Output the [X, Y] coordinate of the center of the cell containing the given text.  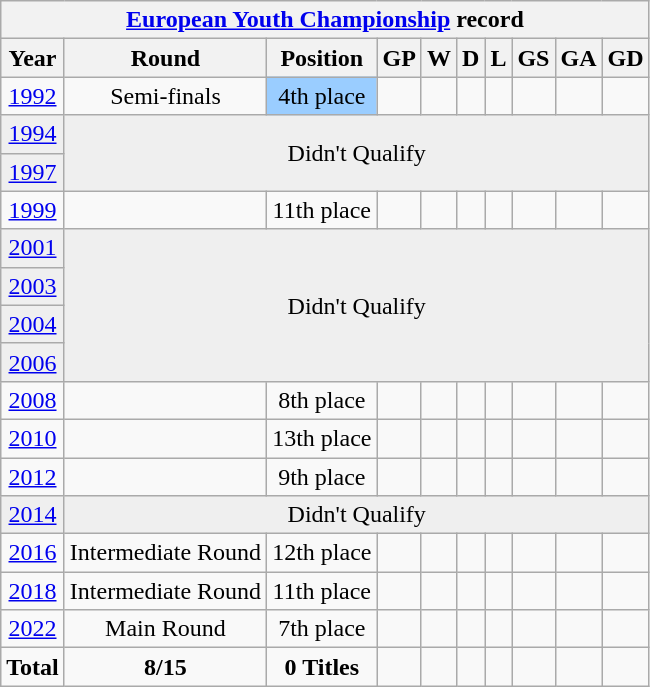
13th place [322, 438]
Semi-finals [165, 96]
1999 [33, 210]
8/15 [165, 667]
Round [165, 58]
Position [322, 58]
W [438, 58]
12th place [322, 553]
1994 [33, 134]
8th place [322, 400]
GP [399, 58]
Main Round [165, 629]
2001 [33, 248]
7th place [322, 629]
2006 [33, 362]
4th place [322, 96]
2004 [33, 324]
European Youth Championship record [325, 20]
GS [534, 58]
Total [33, 667]
2018 [33, 591]
2010 [33, 438]
1992 [33, 96]
D [470, 58]
L [498, 58]
2016 [33, 553]
2014 [33, 515]
9th place [322, 477]
2003 [33, 286]
1997 [33, 172]
2022 [33, 629]
GD [626, 58]
2008 [33, 400]
2012 [33, 477]
0 Titles [322, 667]
GA [578, 58]
Year [33, 58]
